Pinpoint the cell where the given text exists, returning its [x, y] midpoint coordinate. 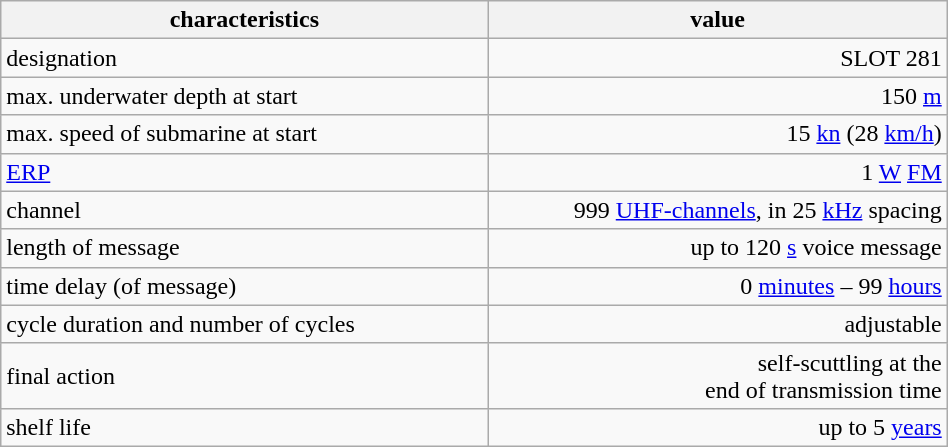
999 UHF-channels, in 25 kHz spacing [718, 210]
150 m [718, 96]
length of message [244, 248]
0 minutes – 99 hours [718, 286]
adjustable [718, 324]
time delay (of message) [244, 286]
designation [244, 58]
max. speed of submarine at start [244, 134]
ERP [244, 172]
SLOT 281 [718, 58]
1 W FM [718, 172]
channel [244, 210]
15 kn (28 km/h) [718, 134]
cycle duration and number of cycles [244, 324]
value [718, 20]
shelf life [244, 427]
up to 5 years [718, 427]
max. underwater depth at start [244, 96]
characteristics [244, 20]
up to 120 s voice message [718, 248]
self-scuttling at theend of transmission time [718, 376]
final action [244, 376]
